Find where the given text appears and provide that cell's center as [x, y] coordinate. 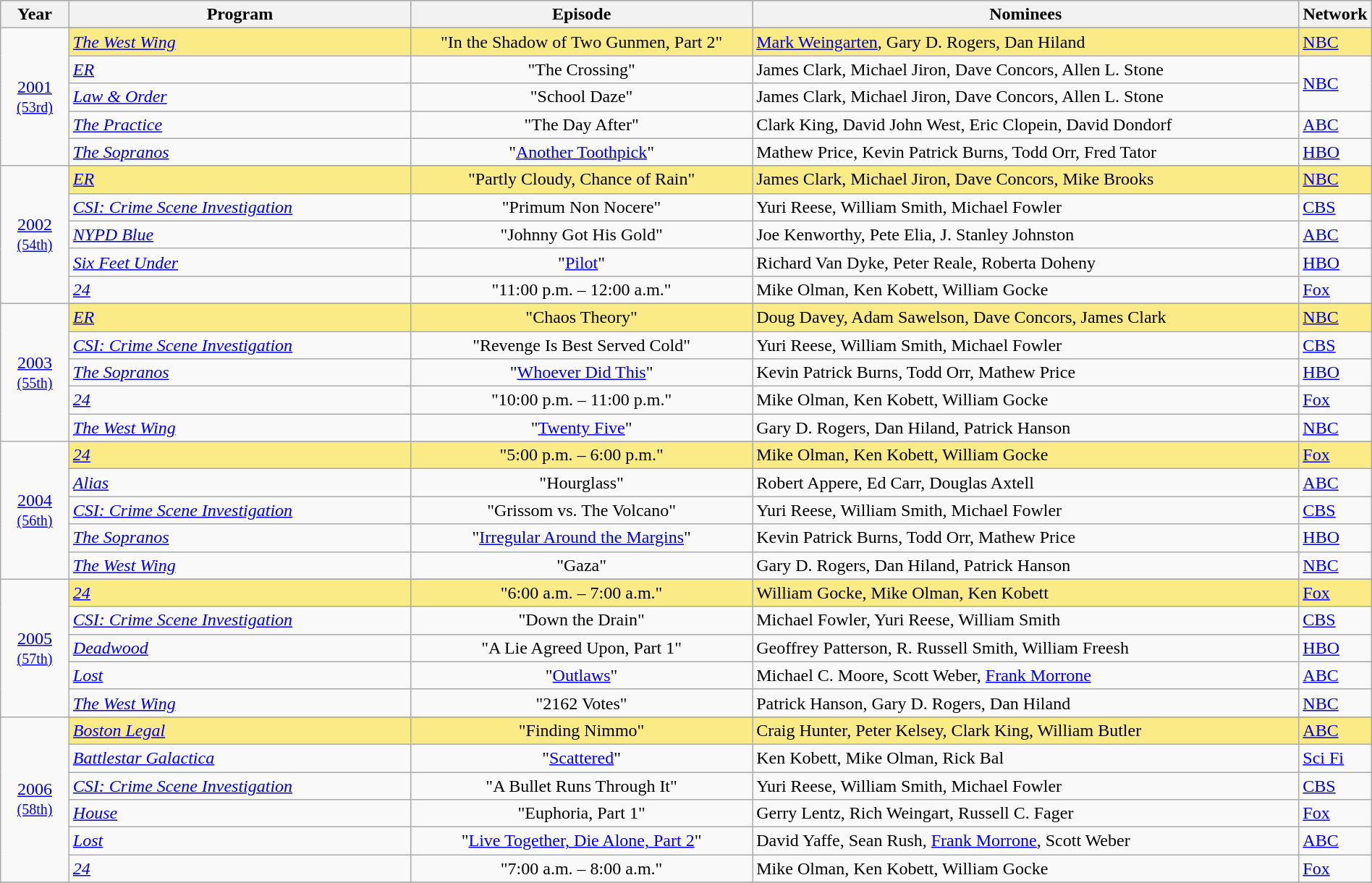
"The Day After" [582, 124]
"11:00 p.m. – 12:00 a.m." [582, 290]
James Clark, Michael Jiron, Dave Concors, Mike Brooks [1026, 179]
Episode [582, 14]
Alias [240, 483]
The Practice [240, 124]
Deadwood [240, 648]
2006(58th) [35, 799]
Boston Legal [240, 730]
2003(55th) [35, 372]
House [240, 814]
"Whoever Did This" [582, 373]
"In the Shadow of Two Gunmen, Part 2" [582, 42]
"Twenty Five" [582, 428]
"School Daze" [582, 97]
"Gaza" [582, 565]
Michael C. Moore, Scott Weber, Frank Morrone [1026, 675]
Joe Kenworthy, Pete Elia, J. Stanley Johnston [1026, 235]
Law & Order [240, 97]
"10:00 p.m. – 11:00 p.m." [582, 400]
"Johnny Got His Gold" [582, 235]
Patrick Hanson, Gary D. Rogers, Dan Hiland [1026, 703]
"Grissom vs. The Volcano" [582, 510]
"Chaos Theory" [582, 317]
Clark King, David John West, Eric Clopein, David Dondorf [1026, 124]
"Partly Cloudy, Chance of Rain" [582, 179]
"A Lie Agreed Upon, Part 1" [582, 648]
Mark Weingarten, Gary D. Rogers, Dan Hiland [1026, 42]
"Live Together, Die Alone, Part 2" [582, 841]
"The Crossing" [582, 69]
Geoffrey Patterson, R. Russell Smith, William Freesh [1026, 648]
Richard Van Dyke, Peter Reale, Roberta Doheny [1026, 262]
"A Bullet Runs Through It" [582, 785]
William Gocke, Mike Olman, Ken Kobett [1026, 593]
"Primum Non Nocere" [582, 207]
"Pilot" [582, 262]
NYPD Blue [240, 235]
Robert Appere, Ed Carr, Douglas Axtell [1026, 483]
Battlestar Galactica [240, 758]
Six Feet Under [240, 262]
Mathew Price, Kevin Patrick Burns, Todd Orr, Fred Tator [1026, 152]
2005(57th) [35, 648]
Michael Fowler, Yuri Reese, William Smith [1026, 620]
"Outlaws" [582, 675]
"Down the Drain" [582, 620]
Doug Davey, Adam Sawelson, Dave Concors, James Clark [1026, 317]
Ken Kobett, Mike Olman, Rick Bal [1026, 758]
"6:00 a.m. – 7:00 a.m." [582, 593]
Gerry Lentz, Rich Weingart, Russell C. Fager [1026, 814]
Program [240, 14]
Network [1335, 14]
2002(54th) [35, 235]
Sci Fi [1335, 758]
Craig Hunter, Peter Kelsey, Clark King, William Butler [1026, 730]
"Hourglass" [582, 483]
2004(56th) [35, 510]
"Irregular Around the Margins" [582, 538]
David Yaffe, Sean Rush, Frank Morrone, Scott Weber [1026, 841]
"Euphoria, Part 1" [582, 814]
"Scattered" [582, 758]
"2162 Votes" [582, 703]
"Revenge Is Best Served Cold" [582, 345]
"5:00 p.m. – 6:00 p.m." [582, 455]
Year [35, 14]
"Another Toothpick" [582, 152]
"7:00 a.m. – 8:00 a.m." [582, 869]
"Finding Nimmo" [582, 730]
Nominees [1026, 14]
2001(53rd) [35, 97]
